Extract the (x, y) coordinate from the center of the cell holding the provided text.  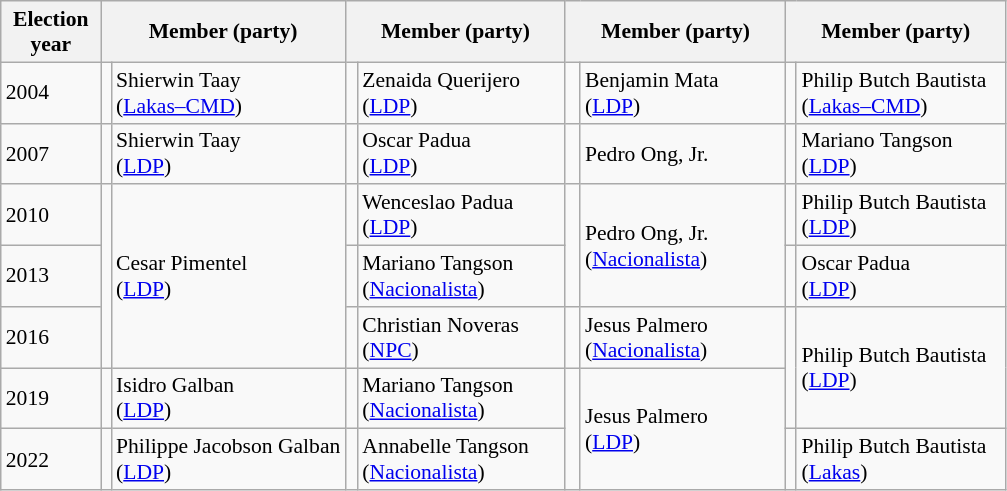
2022 (51, 460)
Electionyear (51, 32)
Pedro Ong, Jr. (683, 154)
2013 (51, 276)
Cesar Pimentel(LDP) (228, 276)
Pedro Ong, Jr.(Nacionalista) (683, 246)
Mariano Tangson(LDP) (900, 154)
Jesus Palmero(LDP) (683, 429)
Wenceslao Padua(LDP) (461, 216)
Benjamin Mata(LDP) (683, 92)
Jesus Palmero(Nacionalista) (683, 338)
Annabelle Tangson(Nacionalista) (461, 460)
2010 (51, 216)
Shierwin Taay(LDP) (228, 154)
Philip Butch Bautista(Lakas) (900, 460)
2016 (51, 338)
Christian Noveras(NPC) (461, 338)
Shierwin Taay(Lakas–CMD) (228, 92)
Philippe Jacobson Galban(LDP) (228, 460)
2019 (51, 398)
2004 (51, 92)
Philip Butch Bautista(Lakas–CMD) (900, 92)
Isidro Galban(LDP) (228, 398)
Zenaida Querijero(LDP) (461, 92)
2007 (51, 154)
